Extract the [x, y] coordinate from the center of the cell holding the provided text.  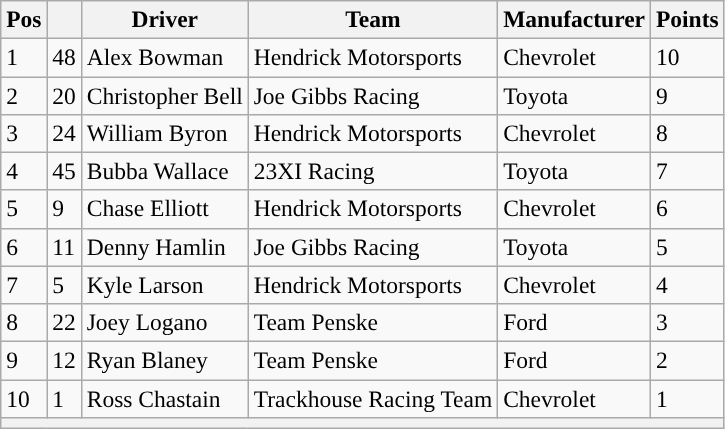
Team [372, 19]
24 [64, 133]
22 [64, 322]
Trackhouse Racing Team [372, 398]
Joey Logano [164, 322]
11 [64, 247]
Chase Elliott [164, 209]
45 [64, 171]
Points [687, 19]
Denny Hamlin [164, 247]
Ryan Blaney [164, 360]
Manufacturer [574, 19]
Bubba Wallace [164, 171]
20 [64, 95]
Ross Chastain [164, 398]
Kyle Larson [164, 285]
23XI Racing [372, 171]
48 [64, 57]
Christopher Bell [164, 95]
Driver [164, 19]
William Byron [164, 133]
Pos [24, 19]
12 [64, 360]
Alex Bowman [164, 57]
